Detect which cell encompasses the target text, then output its [X, Y] center coordinate. 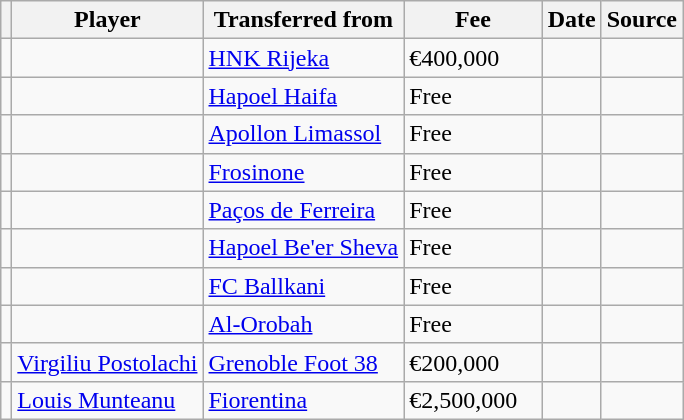
Louis Munteanu [108, 400]
Virgiliu Postolachi [108, 362]
Apollon Limassol [304, 134]
Source [642, 20]
HNK Rijeka [304, 58]
€200,000 [474, 362]
Fiorentina [304, 400]
Frosinone [304, 172]
Transferred from [304, 20]
Al-Orobah [304, 324]
FC Ballkani [304, 286]
€2,500,000 [474, 400]
Grenoble Foot 38 [304, 362]
Date [572, 20]
Paços de Ferreira [304, 210]
Fee [474, 20]
Hapoel Haifa [304, 96]
€400,000 [474, 58]
Hapoel Be'er Sheva [304, 248]
Player [108, 20]
